Determine the [x, y] coordinate at the center of the cell enclosing the given text.  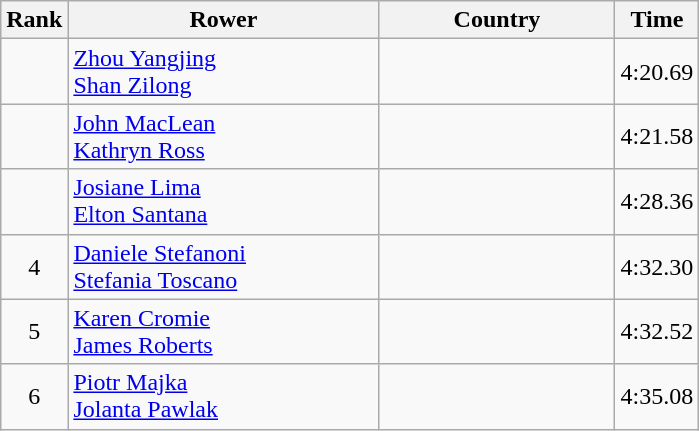
4:35.08 [657, 396]
Zhou YangjingShan Zilong [224, 72]
4:28.36 [657, 202]
5 [34, 332]
John MacLeanKathryn Ross [224, 136]
Rank [34, 20]
Daniele StefanoniStefania Toscano [224, 266]
Country [497, 20]
4 [34, 266]
Piotr MajkaJolanta Pawlak [224, 396]
Karen CromieJames Roberts [224, 332]
6 [34, 396]
Josiane LimaElton Santana [224, 202]
4:32.30 [657, 266]
Rower [224, 20]
4:20.69 [657, 72]
Time [657, 20]
4:21.58 [657, 136]
4:32.52 [657, 332]
